Locate the cell with the specified text and output its [x, y] center coordinate. 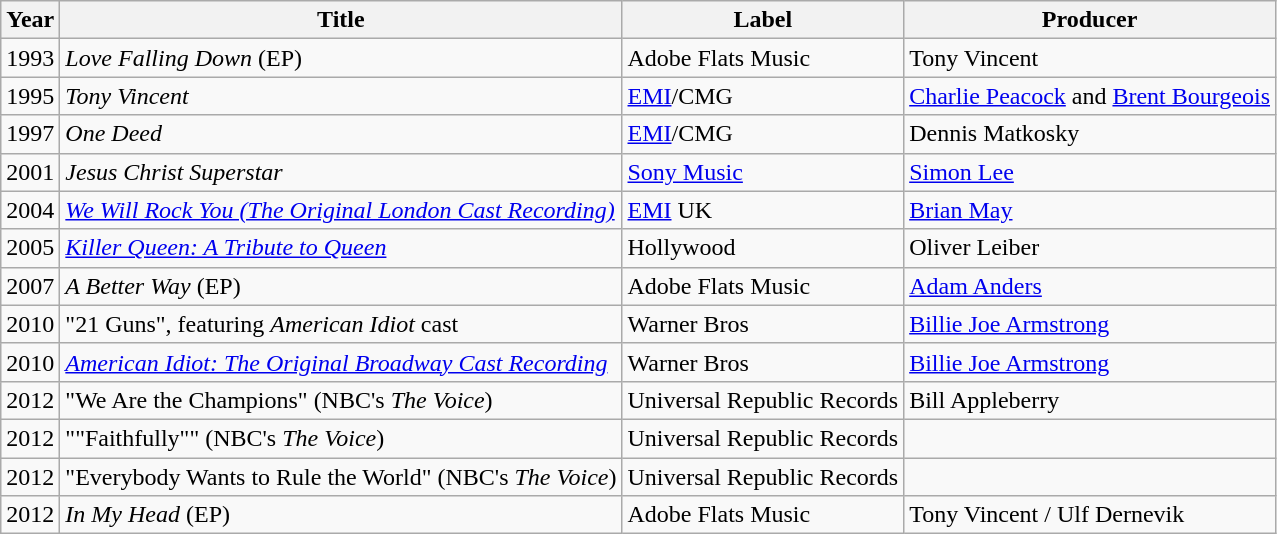
"Everybody Wants to Rule the World" (NBC's The Voice) [341, 477]
Hollywood [763, 248]
Charlie Peacock and Brent Bourgeois [1090, 96]
Adam Anders [1090, 286]
Producer [1090, 20]
1993 [30, 58]
Simon Lee [1090, 172]
2005 [30, 248]
""Faithfully"" (NBC's The Voice) [341, 438]
Year [30, 20]
Killer Queen: A Tribute to Queen [341, 248]
2007 [30, 286]
Jesus Christ Superstar [341, 172]
American Idiot: The Original Broadway Cast Recording [341, 362]
"21 Guns", featuring American Idiot cast [341, 324]
2001 [30, 172]
Tony Vincent / Ulf Dernevik [1090, 515]
In My Head (EP) [341, 515]
Bill Appleberry [1090, 400]
Dennis Matkosky [1090, 134]
Oliver Leiber [1090, 248]
Sony Music [763, 172]
2004 [30, 210]
1995 [30, 96]
A Better Way (EP) [341, 286]
One Deed [341, 134]
Love Falling Down (EP) [341, 58]
EMI UK [763, 210]
Brian May [1090, 210]
We Will Rock You (The Original London Cast Recording) [341, 210]
Title [341, 20]
"We Are the Champions" (NBC's The Voice) [341, 400]
1997 [30, 134]
Label [763, 20]
